Return (X, Y) of the center of cell containing provided text 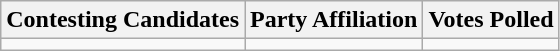
Votes Polled (491, 20)
Contesting Candidates (123, 20)
Party Affiliation (334, 20)
